Scan for the cell matching the given text and deliver its [X, Y] coordinate at center. 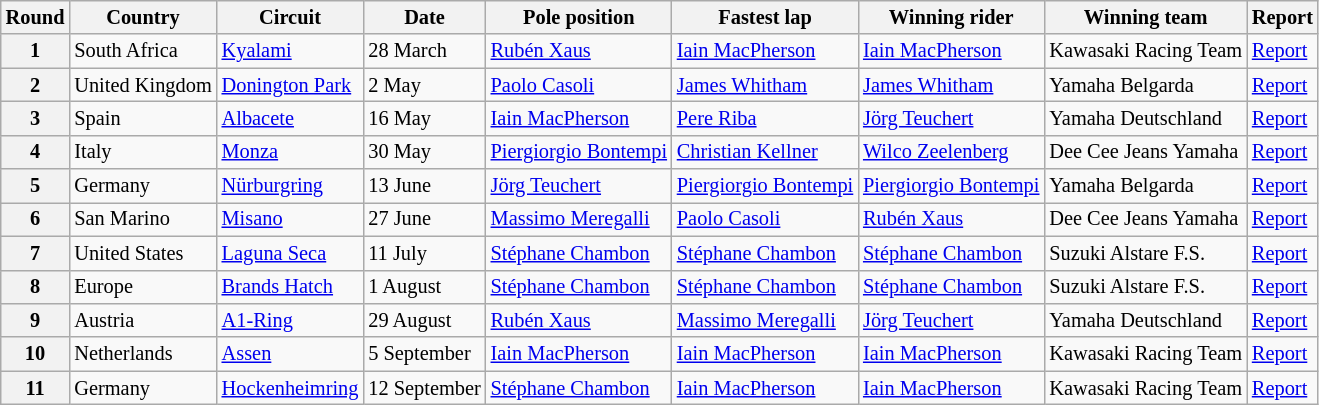
United States [142, 253]
Kyalami [290, 51]
Monza [290, 152]
Albacete [290, 118]
Date [424, 17]
Hockenheimring [290, 388]
2 May [424, 85]
6 [36, 219]
Brands Hatch [290, 287]
Christian Kellner [765, 152]
28 March [424, 51]
Donington Park [290, 85]
27 June [424, 219]
Italy [142, 152]
Pole position [579, 17]
2 [36, 85]
12 September [424, 388]
United Kingdom [142, 85]
San Marino [142, 219]
Circuit [290, 17]
South Africa [142, 51]
Pere Riba [765, 118]
9 [36, 320]
10 [36, 354]
Netherlands [142, 354]
16 May [424, 118]
Austria [142, 320]
8 [36, 287]
7 [36, 253]
11 July [424, 253]
Laguna Seca [290, 253]
Europe [142, 287]
Round [36, 17]
Winning team [1146, 17]
Winning rider [951, 17]
Wilco Zeelenberg [951, 152]
3 [36, 118]
5 [36, 186]
1 August [424, 287]
Spain [142, 118]
Assen [290, 354]
13 June [424, 186]
Fastest lap [765, 17]
Country [142, 17]
5 September [424, 354]
Misano [290, 219]
1 [36, 51]
11 [36, 388]
Nürburgring [290, 186]
A1-Ring [290, 320]
29 August [424, 320]
30 May [424, 152]
4 [36, 152]
